Detect which cell encompasses the target text, then output its (x, y) center coordinate. 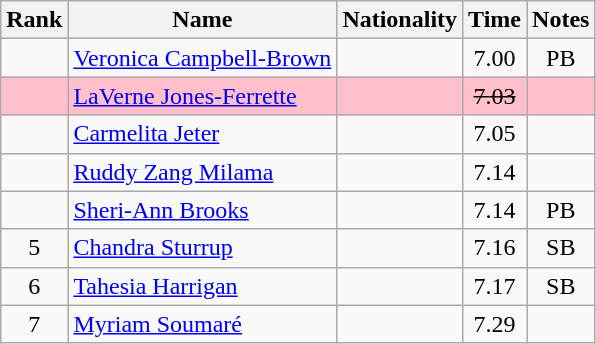
7.29 (495, 324)
Myriam Soumaré (202, 324)
Carmelita Jeter (202, 134)
7.17 (495, 286)
Time (495, 20)
Tahesia Harrigan (202, 286)
7.05 (495, 134)
6 (34, 286)
Nationality (400, 20)
7.03 (495, 96)
Rank (34, 20)
Notes (561, 20)
5 (34, 248)
7.16 (495, 248)
7.00 (495, 58)
Chandra Sturrup (202, 248)
Ruddy Zang Milama (202, 172)
Sheri-Ann Brooks (202, 210)
Veronica Campbell-Brown (202, 58)
Name (202, 20)
LaVerne Jones-Ferrette (202, 96)
7 (34, 324)
